Determine the (X, Y) coordinate at the center of the cell enclosing the given text.  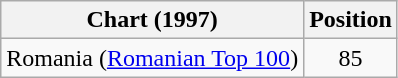
Romania (Romanian Top 100) (152, 58)
Chart (1997) (152, 20)
Position (351, 20)
85 (351, 58)
